Search for the cell housing the specified text and yield its [X, Y] center coordinate. 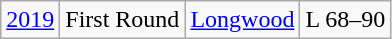
2019 [30, 20]
First Round [122, 20]
L 68–90 [346, 20]
Longwood [242, 20]
